Identify which cell holds the provided text, then report its (X, Y) central coordinate. 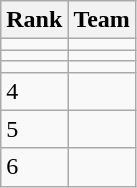
Rank (34, 20)
4 (34, 91)
5 (34, 129)
Team (102, 20)
6 (34, 167)
